For the text-containing cell, return its midpoint in (X, Y) coordinate format. 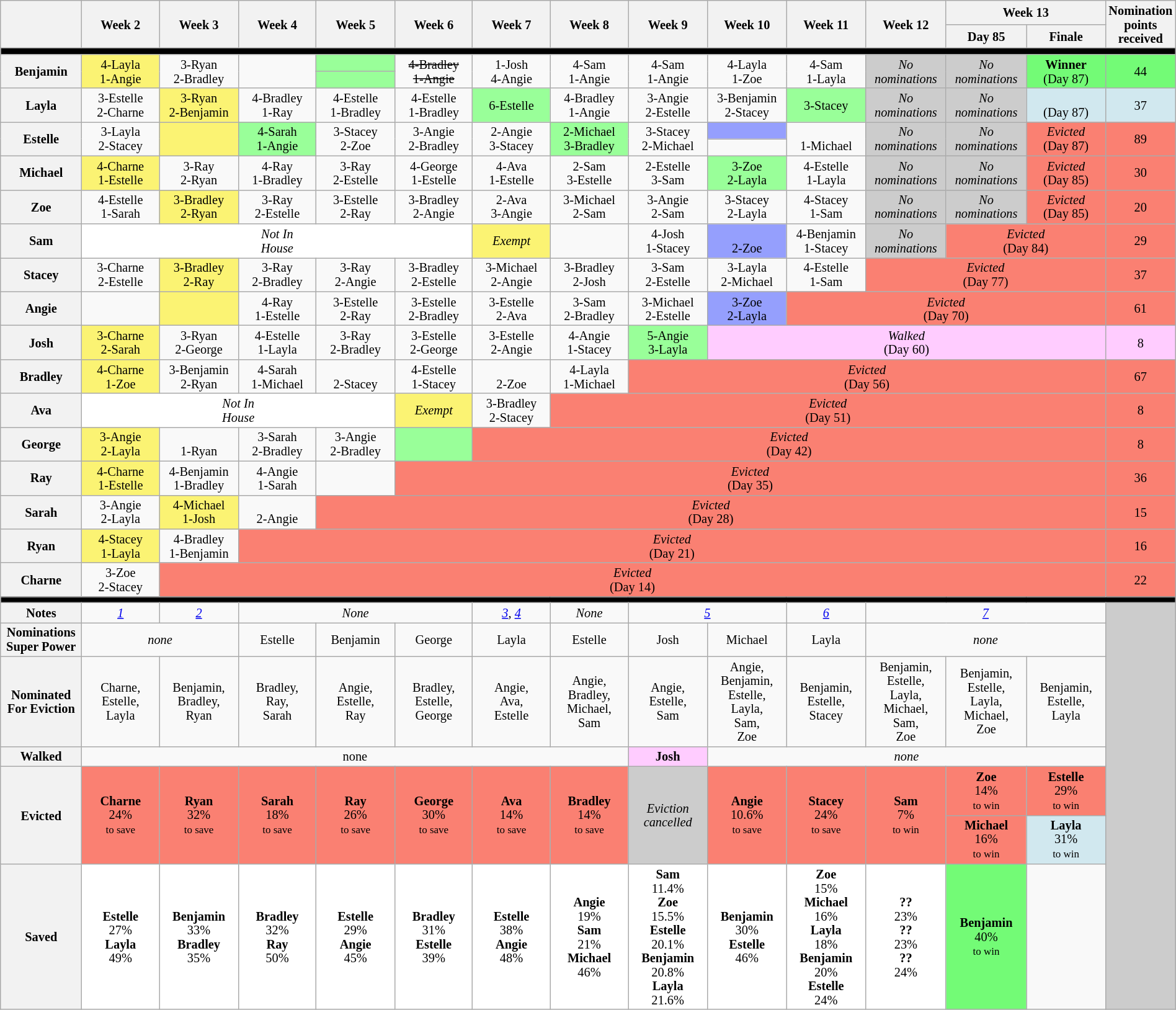
4-Benjamin1-Bradley (199, 478)
3-Estelle2-George (434, 342)
Angie19%Sam21%Michael46% (589, 937)
3-Estelle2-Angie (511, 342)
Evicted(Day 21) (672, 546)
Saved (41, 937)
Zoe15%Michael16%Layla18%Benjamin20%Estelle24% (826, 937)
Ava (41, 411)
3-Stacey2-Layla (747, 207)
15 (1140, 512)
2-Michael 3-Bradley (589, 139)
Evicted(Day 14) (633, 579)
Angie10.6%to save (747, 815)
4-Estelle1-Stacey (434, 376)
Week 13 (1026, 12)
Notes (41, 612)
Estelle27%Layla49% (120, 937)
3-Charne2-Sarah (120, 342)
3-Angie2-Sam (668, 207)
Benjamin,Estelle,Stacey (826, 701)
22 (1140, 579)
6 (826, 612)
2-Stacey (356, 376)
Week 3 (199, 24)
Walked (41, 756)
61 (1140, 309)
3-Stacey2-Michael (668, 139)
Ray26%to save (356, 815)
4-Ava1-Estelle (511, 172)
Evicted(Day 56) (867, 376)
29 (1140, 241)
George30%to save (434, 815)
Evicted (41, 815)
Week 7 (511, 24)
3-Stacey (826, 105)
3-Ryan2-George (199, 342)
Evicted(Day 87) (1066, 139)
4-Sam1-Layla (826, 71)
4-Estelle1-Bradley (434, 105)
Finale (1066, 36)
Estelle29%Angie45% (356, 937)
3, 4 (511, 612)
5-Angie3-Layla (668, 342)
Week 2 (120, 24)
4-Charne1-Estelle (120, 478)
1-Josh4-Angie (511, 71)
Bradley14%to save (589, 815)
3-Estelle2-Bradley (434, 309)
3-Estelle2-Charne (120, 105)
4-Sarah1-Michael (277, 376)
3-Michael2-Angie (511, 274)
Winner(Day 87) (1066, 71)
Benjamin,Estelle,Layla,Michael,Sam,Zoe (906, 701)
Charne,Estelle,Layla (120, 701)
??23%??23%??24% (906, 937)
7 (986, 612)
3-Bradley2-Stacey (511, 411)
4-George1-Estelle (434, 172)
Ray (41, 478)
Evictioncancelled (668, 815)
4-Benjamin1-Stacey (826, 241)
3-Michael2-Sam (589, 207)
Stacey24%to save (826, 815)
Angie,Bradley,Michael,Sam (589, 701)
36 (1140, 478)
Benjamin,Estelle,Layla,Michael,Zoe (986, 701)
1 (120, 612)
Ryan (41, 546)
3-Charne2-Estelle (120, 274)
3-Benjamin2-Ryan (199, 376)
Michael 16%to win (986, 840)
6-Estelle (511, 105)
4-Layla1-Michael (589, 376)
3-Ray2-Angie (356, 274)
4-Estelle1-Sarah (120, 207)
Evicted(Day 35) (751, 478)
Sam7% to win (906, 815)
4-Charne1-Zoe (120, 376)
Angie,Benjamin,Estelle,Layla,Sam,Zoe (747, 701)
Benjamin,Bradley,Ryan (199, 701)
3-Sam2-Estelle (668, 274)
30 (1140, 172)
Week 11 (826, 24)
Evicted(Day 51) (827, 411)
Week 12 (906, 24)
3-Ray2-Ryan (199, 172)
4-Stacey1-Sam (826, 207)
4-Bradley1-Benjamin (199, 546)
4-Layla1-Angie (120, 71)
2-Angie (277, 512)
Sarah18%to save (277, 815)
Evicted(Day 28) (711, 512)
3-Ryan 2-Bradley (199, 71)
Layla31%to win (1066, 840)
Bradley,Ray,Sarah (277, 701)
4-Stacey1-Layla (120, 546)
4-Bradley1-Ray (277, 105)
Sam (41, 241)
Bradley,Estelle,George (434, 701)
89 (1140, 139)
3-Michael2-Estelle (668, 309)
Week 8 (589, 24)
Evicted(Day 84) (1026, 241)
Week 10 (747, 24)
4-Charne 1-Estelle (120, 172)
16 (1140, 546)
3-Bradley2-Josh (589, 274)
3-Stacey 2-Zoe (356, 139)
Week 5 (356, 24)
Evicted(Day 70) (946, 309)
Sam11.4%Zoe15.5%Estelle20.1%Benjamin20.8%Layla21.6% (668, 937)
3-Layla2-Michael (747, 274)
Benjamin,Estelle,Layla (1066, 701)
Sarah (41, 512)
1-Michael (826, 139)
Angie (41, 309)
Evicted(Day 77) (986, 274)
3-Layla2-Stacey (120, 139)
Estelle38%Angie48% (511, 937)
4-Michael1-Josh (199, 512)
Charne (41, 579)
Bradley31%Estelle39% (434, 937)
4-Estelle1-Sam (826, 274)
2-Angie3-Stacey (511, 139)
Evicted(Day 42) (789, 444)
3-Estelle2-Ava (511, 309)
3-Bradley2-Ryan (199, 207)
Ryan32%to save (199, 815)
Angie,Estelle,Ray (356, 701)
4-Estelle 1-Bradley (356, 105)
4-Josh1-Stacey (668, 241)
Week 9 (668, 24)
3-Bradley2-Angie (434, 207)
44 (1140, 71)
3-Bradley2-Estelle (434, 274)
Benjamin33%Bradley35% (199, 937)
NominationsSuper Power (41, 639)
4-Estelle1-Layla (826, 172)
Bradley32%Ray50% (277, 937)
3-Angie2-Estelle (668, 105)
Benjamin30%Estelle46% (747, 937)
Walked(Day 60) (906, 342)
3-Benjamin2-Stacey (747, 105)
1-Ryan (199, 444)
(Day 87) (1066, 105)
2-Ava3-Angie (511, 207)
3-Sam2-Bradley (589, 309)
4-Angie1-Sarah (277, 478)
Angie,Estelle,Sam (668, 701)
20 (1140, 207)
Day 85 (986, 36)
Week 4 (277, 24)
4-Layla1-Zoe (747, 71)
3-Zoe2-Stacey (120, 579)
4-Sarah1-Angie (277, 139)
Benjamin40%to win (986, 937)
Nominationpointsreceived (1140, 24)
Zoe (41, 207)
3-Bradley2-Ray (199, 274)
3-Ryan 2-Benjamin (199, 105)
4-Angie1-Stacey (589, 342)
Stacey (41, 274)
NominatedFor Eviction (41, 701)
Charne24%to save (120, 815)
67 (1140, 376)
Angie,Ava,Estelle (511, 701)
3-Sarah2-Bradley (277, 444)
2-Estelle3-Sam (668, 172)
Week 6 (434, 24)
4-Ray1-Estelle (277, 309)
5 (707, 612)
Estelle29%to win (1066, 790)
Zoe 14% to win (986, 790)
4-Estelle 1-Layla (277, 342)
Ava14%to save (511, 815)
2-Sam3-Estelle (589, 172)
4-Ray1-Bradley (277, 172)
Bradley (41, 376)
2 (199, 612)
